Return the [x, y] coordinate for the center point of the cell that contains the specified text.  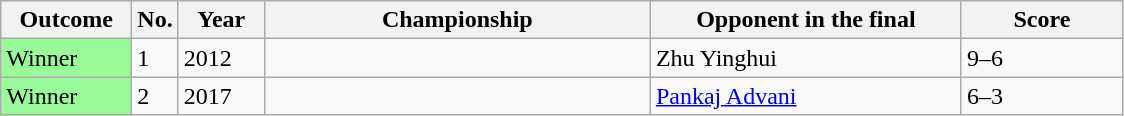
1 [155, 58]
Score [1042, 20]
Opponent in the final [806, 20]
Championship [457, 20]
2012 [221, 58]
Pankaj Advani [806, 96]
Zhu Yinghui [806, 58]
6–3 [1042, 96]
2 [155, 96]
Outcome [66, 20]
Year [221, 20]
No. [155, 20]
9–6 [1042, 58]
2017 [221, 96]
